Determine the [X, Y] coordinate at the center of the cell enclosing the given text.  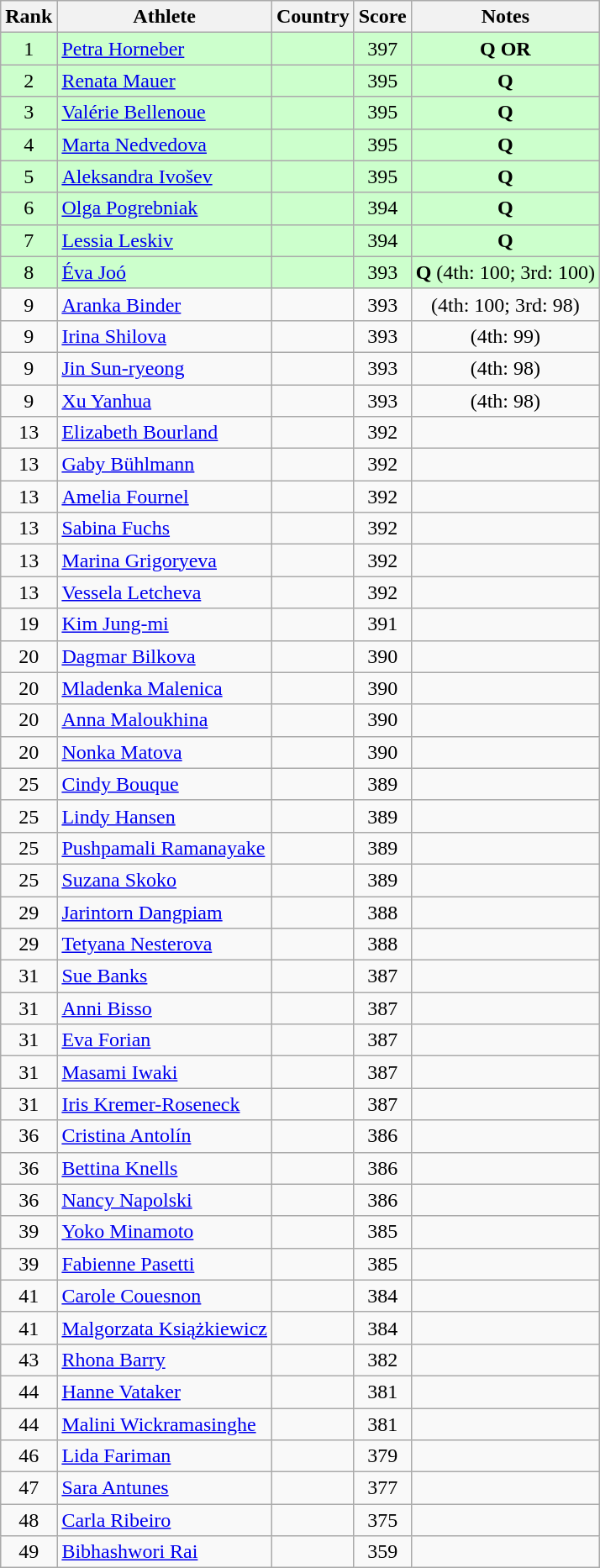
Jarintorn Dangpiam [165, 912]
Vessela Letcheva [165, 592]
Rhona Barry [165, 1360]
Mladenka Malenica [165, 688]
Notes [505, 17]
Malini Wickramasinghe [165, 1424]
359 [382, 1552]
6 [29, 208]
Aleksandra Ivošev [165, 176]
375 [382, 1520]
2 [29, 81]
Sue Banks [165, 976]
49 [29, 1552]
Anna Maloukhina [165, 720]
379 [382, 1456]
Elizabeth Bourland [165, 433]
Renata Mauer [165, 81]
(4th: 100; 3rd: 98) [505, 304]
Q OR [505, 49]
Cristina Antolín [165, 1136]
Nancy Napolski [165, 1200]
47 [29, 1488]
48 [29, 1520]
Athlete [165, 17]
382 [382, 1360]
Marina Grigoryeva [165, 560]
Gaby Bühlmann [165, 465]
Bibhashwori Rai [165, 1552]
Lida Fariman [165, 1456]
Marta Nedvedova [165, 145]
397 [382, 49]
Anni Bisso [165, 1008]
Aranka Binder [165, 304]
5 [29, 176]
Suzana Skoko [165, 880]
Rank [29, 17]
Jin Sun-ryeong [165, 368]
Sara Antunes [165, 1488]
Malgorzata Książkiewicz [165, 1328]
Petra Horneber [165, 49]
Kim Jung-mi [165, 624]
Cindy Bouque [165, 784]
Masami Iwaki [165, 1072]
Valérie Bellenoue [165, 113]
Score [382, 17]
4 [29, 145]
Nonka Matova [165, 752]
Tetyana Nesterova [165, 944]
Hanne Vataker [165, 1392]
Lessia Leskiv [165, 240]
Carole Couesnon [165, 1296]
8 [29, 272]
Pushpamali Ramanayake [165, 848]
Carla Ribeiro [165, 1520]
7 [29, 240]
Dagmar Bilkova [165, 656]
19 [29, 624]
46 [29, 1456]
Éva Joó [165, 272]
Bettina Knells [165, 1168]
Fabienne Pasetti [165, 1264]
Irina Shilova [165, 336]
Country [313, 17]
(4th: 99) [505, 336]
Xu Yanhua [165, 401]
Yoko Minamoto [165, 1232]
391 [382, 624]
Amelia Fournel [165, 497]
Eva Forian [165, 1040]
43 [29, 1360]
377 [382, 1488]
Sabina Fuchs [165, 529]
Iris Kremer-Roseneck [165, 1104]
Lindy Hansen [165, 816]
Q (4th: 100; 3rd: 100) [505, 272]
3 [29, 113]
Olga Pogrebniak [165, 208]
1 [29, 49]
